Output the [x, y] coordinate of the center of the cell containing the given text.  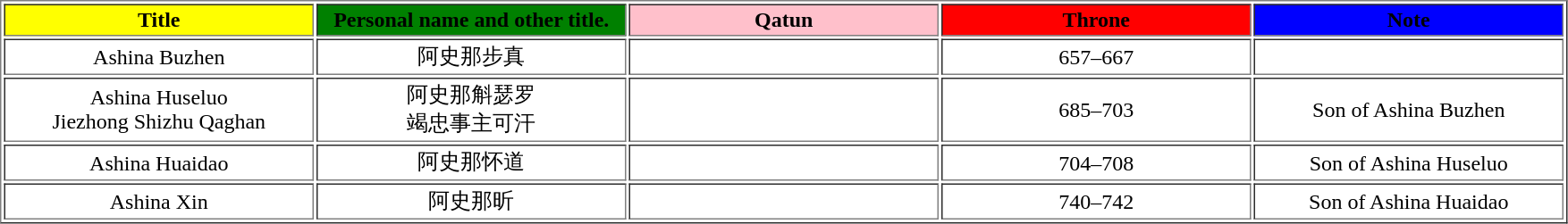
阿史那步真 [471, 57]
Title [158, 20]
Ashina HuseluoJiezhong Shizhu Qaghan [158, 110]
阿史那斛瑟罗竭忠事主可汗 [471, 110]
阿史那怀道 [471, 162]
657–667 [1096, 57]
Ashina Xin [158, 202]
Qatun [784, 20]
740–742 [1096, 202]
704–708 [1096, 162]
Son of Ashina Huaidao [1408, 202]
Note [1408, 20]
Son of Ashina Buzhen [1408, 110]
Ashina Buzhen [158, 57]
Throne [1096, 20]
Ashina Huaidao [158, 162]
Son of Ashina Huseluo [1408, 162]
Personal name and other title. [471, 20]
685–703 [1096, 110]
阿史那昕 [471, 202]
